Detect which cell encompasses the target text, then output its [x, y] center coordinate. 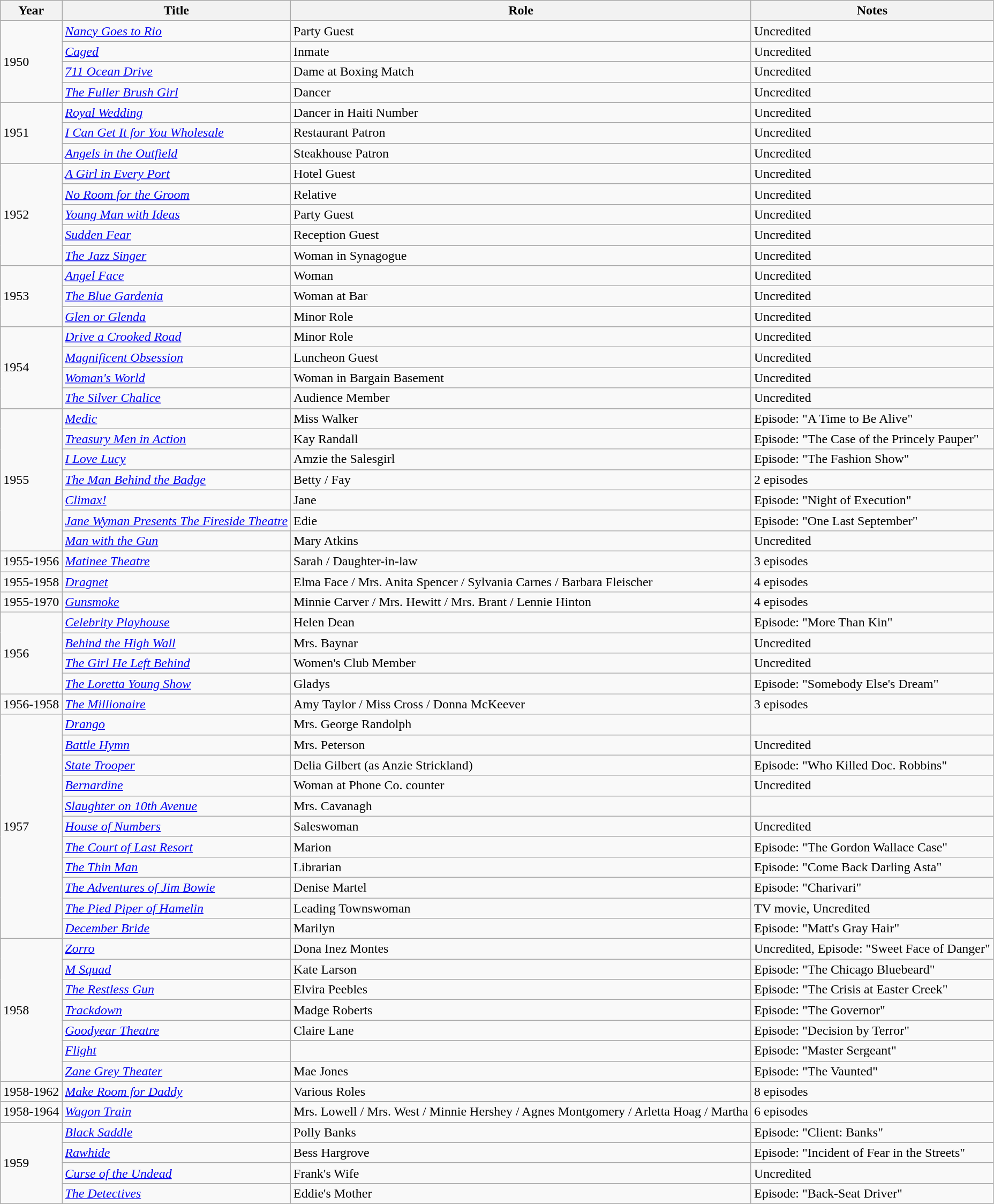
Sudden Fear [177, 235]
Amy Taylor / Miss Cross / Donna McKeever [521, 704]
Year [31, 11]
1958-1962 [31, 1091]
Magnificent Obsession [177, 357]
Steakhouse Patron [521, 153]
2 episodes [872, 480]
1950 [31, 62]
Royal Wedding [177, 113]
Episode: "Matt's Gray Hair" [872, 929]
The Girl He Left Behind [177, 663]
1953 [31, 296]
Woman in Bargain Basement [521, 378]
The Thin Man [177, 867]
Amzie the Salesgirl [521, 459]
1955-1958 [31, 581]
TV movie, Uncredited [872, 908]
Notes [872, 11]
I Love Lucy [177, 459]
Sarah / Daughter-in-law [521, 561]
Woman [521, 276]
Frank's Wife [521, 1173]
1955 [31, 480]
Wagon Train [177, 1112]
The Adventures of Jim Bowie [177, 887]
Matinee Theatre [177, 561]
Mae Jones [521, 1071]
1956 [31, 653]
Angel Face [177, 276]
1958 [31, 1010]
Episode: "Master Sergeant" [872, 1051]
Rawhide [177, 1153]
Title [177, 11]
Episode: "Client: Banks" [872, 1132]
Episode: "A Time to Be Alive" [872, 418]
Restaurant Patron [521, 133]
Episode: "Decision by Terror" [872, 1030]
Edie [521, 520]
Nancy Goes to Rio [177, 31]
Miss Walker [521, 418]
Betty / Fay [521, 480]
The Restless Gun [177, 990]
Mary Atkins [521, 541]
Minnie Carver / Mrs. Hewitt / Mrs. Brant / Lennie Hinton [521, 602]
Kate Larson [521, 969]
Jane Wyman Presents The Fireside Theatre [177, 520]
Celebrity Playhouse [177, 623]
Episode: "Come Back Darling Asta" [872, 867]
Episode: "The Vaunted" [872, 1071]
Behind the High Wall [177, 643]
Slaughter on 10th Avenue [177, 806]
M Squad [177, 969]
The Silver Chalice [177, 398]
Uncredited, Episode: "Sweet Face of Danger" [872, 949]
The Loretta Young Show [177, 684]
Battle Hymn [177, 745]
Man with the Gun [177, 541]
The Pied Piper of Hamelin [177, 908]
Dancer in Haiti Number [521, 113]
1951 [31, 133]
Zorro [177, 949]
I Can Get It for You Wholesale [177, 133]
Woman's World [177, 378]
Bernardine [177, 786]
8 episodes [872, 1091]
Woman in Synagogue [521, 256]
Goodyear Theatre [177, 1030]
Episode: "The Gordon Wallace Case" [872, 847]
Leading Townswoman [521, 908]
Kay Randall [521, 439]
Woman at Phone Co. counter [521, 786]
Bess Hargrove [521, 1153]
Young Man with Ideas [177, 214]
Role [521, 11]
Dame at Boxing Match [521, 72]
Mrs. Lowell / Mrs. West / Minnie Hershey / Agnes Montgomery / Arletta Hoag / Martha [521, 1112]
Make Room for Daddy [177, 1091]
Episode: "Charivari" [872, 887]
Gladys [521, 684]
Glen or Glenda [177, 317]
Marion [521, 847]
Audience Member [521, 398]
Episode: "Somebody Else's Dream" [872, 684]
Madge Roberts [521, 1010]
Women's Club Member [521, 663]
The Millionaire [177, 704]
Gunsmoke [177, 602]
711 Ocean Drive [177, 72]
Episode: "Back-Seat Driver" [872, 1193]
Episode: "The Crisis at Easter Creek" [872, 990]
The Court of Last Resort [177, 847]
Caged [177, 51]
Episode: "The Chicago Bluebeard" [872, 969]
Zane Grey Theater [177, 1071]
Drango [177, 724]
Climax! [177, 500]
Polly Banks [521, 1132]
1958-1964 [31, 1112]
Episode: "The Case of the Princely Pauper" [872, 439]
Various Roles [521, 1091]
1952 [31, 214]
Hotel Guest [521, 174]
Eddie's Mother [521, 1193]
Episode: "The Governor" [872, 1010]
Saleswoman [521, 826]
State Trooper [177, 765]
Dragnet [177, 581]
Flight [177, 1051]
Drive a Crooked Road [177, 337]
Episode: "Night of Execution" [872, 500]
Denise Martel [521, 887]
Luncheon Guest [521, 357]
Episode: "More Than Kin" [872, 623]
1954 [31, 368]
1955-1970 [31, 602]
Woman at Bar [521, 296]
Angels in the Outfield [177, 153]
Inmate [521, 51]
Mrs. Cavanagh [521, 806]
The Fuller Brush Girl [177, 92]
Helen Dean [521, 623]
Episode: "The Fashion Show" [872, 459]
Treasury Men in Action [177, 439]
1957 [31, 826]
Episode: "One Last September" [872, 520]
Black Saddle [177, 1132]
Elma Face / Mrs. Anita Spencer / Sylvania Carnes / Barbara Fleischer [521, 581]
1955-1956 [31, 561]
The Blue Gardenia [177, 296]
Marilyn [521, 929]
Elvira Peebles [521, 990]
A Girl in Every Port [177, 174]
December Bride [177, 929]
Mrs. George Randolph [521, 724]
Relative [521, 194]
1959 [31, 1163]
House of Numbers [177, 826]
Dancer [521, 92]
Claire Lane [521, 1030]
Reception Guest [521, 235]
1956-1958 [31, 704]
The Jazz Singer [177, 256]
Trackdown [177, 1010]
Episode: "Who Killed Doc. Robbins" [872, 765]
Dona Inez Montes [521, 949]
6 episodes [872, 1112]
Medic [177, 418]
Librarian [521, 867]
The Detectives [177, 1193]
Episode: "Incident of Fear in the Streets" [872, 1153]
Curse of the Undead [177, 1173]
No Room for the Groom [177, 194]
Jane [521, 500]
Delia Gilbert (as Anzie Strickland) [521, 765]
Mrs. Peterson [521, 745]
Mrs. Baynar [521, 643]
The Man Behind the Badge [177, 480]
